Return the [X, Y] coordinate for the center point of the cell that contains the specified text.  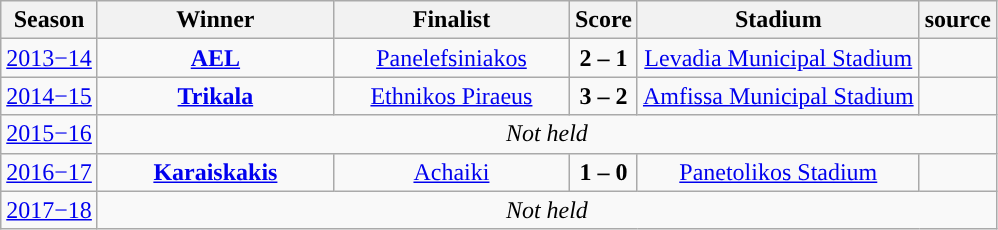
Ethnikos Piraeus [451, 96]
Winner [215, 20]
Stadium [778, 20]
Season [50, 20]
3 – 2 [603, 96]
2014−15 [50, 96]
Levadia Municipal Stadium [778, 58]
Trikala [215, 96]
2013−14 [50, 58]
2016−17 [50, 172]
Karaiskakis [215, 172]
2017−18 [50, 210]
Finalist [451, 20]
Achaiki [451, 172]
AEL [215, 58]
Score [603, 20]
Amfissa Municipal Stadium [778, 96]
Panetolikos Stadium [778, 172]
2015−16 [50, 134]
Panelefsiniakos [451, 58]
1 – 0 [603, 172]
source [958, 20]
2 – 1 [603, 58]
